Scan for the cell matching the given text and deliver its [X, Y] coordinate at center. 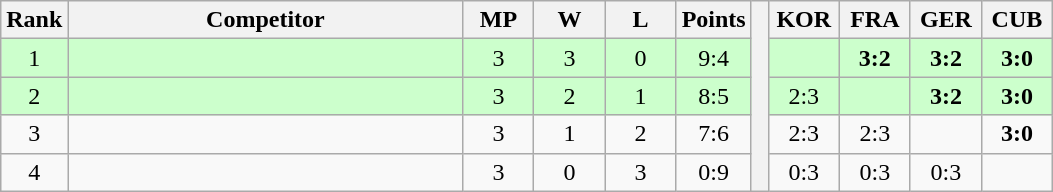
FRA [874, 20]
Points [714, 20]
0:9 [714, 172]
MP [498, 20]
W [570, 20]
8:5 [714, 96]
Competitor [266, 20]
4 [34, 172]
Rank [34, 20]
CUB [1016, 20]
L [640, 20]
GER [946, 20]
9:4 [714, 58]
KOR [804, 20]
7:6 [714, 134]
